Search for the cell housing the specified text and yield its [X, Y] center coordinate. 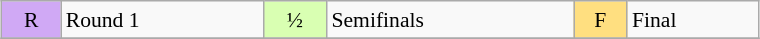
Final [693, 20]
Round 1 [162, 20]
Semifinals [450, 20]
R [32, 20]
F [600, 20]
½ [294, 20]
